Identify which cell holds the provided text, then report its [X, Y] central coordinate. 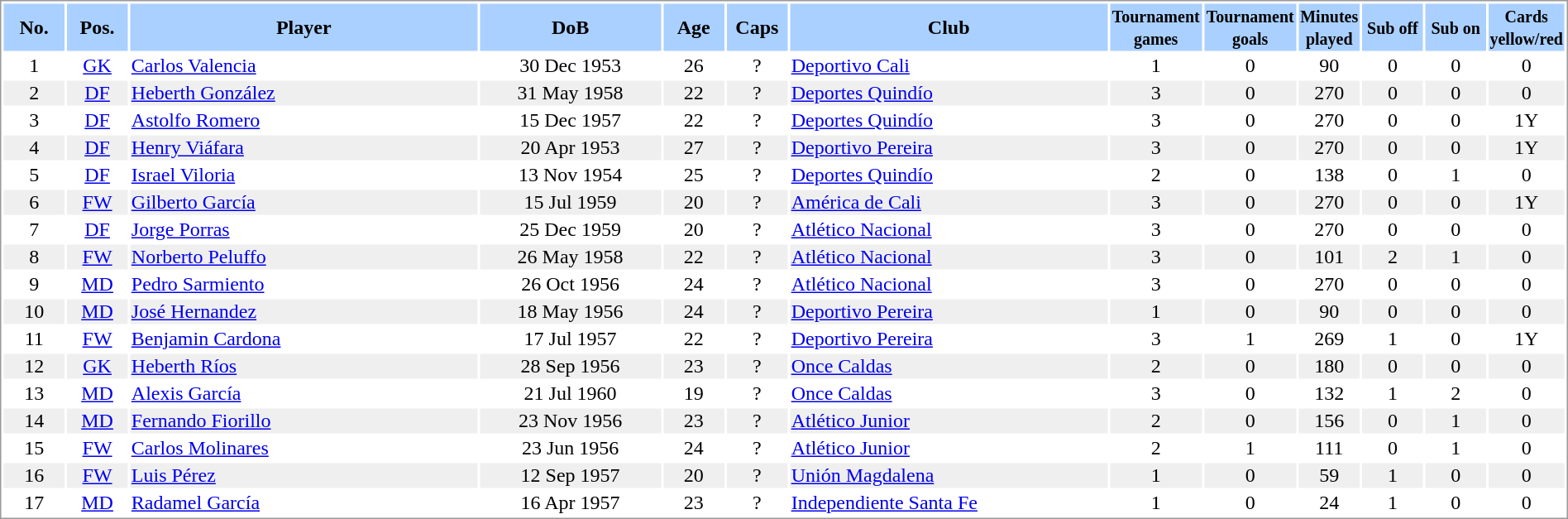
José Hernandez [304, 312]
13 [33, 393]
Henry Viáfara [304, 148]
19 [693, 393]
15 [33, 448]
DoB [571, 26]
No. [33, 26]
Fernando Fiorillo [304, 421]
4 [33, 148]
Heberth Ríos [304, 367]
26 [693, 65]
Tournamentgames [1156, 26]
17 Jul 1957 [571, 339]
8 [33, 257]
Alexis García [304, 393]
18 May 1956 [571, 312]
Carlos Molinares [304, 448]
15 Jul 1959 [571, 203]
14 [33, 421]
Sub on [1456, 26]
25 [693, 175]
23 Jun 1956 [571, 448]
20 Apr 1953 [571, 148]
26 May 1958 [571, 257]
Cardsyellow/red [1527, 26]
156 [1329, 421]
12 [33, 367]
Sub off [1393, 26]
13 Nov 1954 [571, 175]
16 [33, 476]
Independiente Santa Fe [949, 502]
Norberto Peluffo [304, 257]
Astolfo Romero [304, 120]
17 [33, 502]
27 [693, 148]
Carlos Valencia [304, 65]
9 [33, 284]
América de Cali [949, 203]
180 [1329, 367]
7 [33, 229]
Heberth González [304, 94]
Pedro Sarmiento [304, 284]
138 [1329, 175]
Unión Magdalena [949, 476]
11 [33, 339]
269 [1329, 339]
Radamel García [304, 502]
15 Dec 1957 [571, 120]
Club [949, 26]
Jorge Porras [304, 229]
111 [1329, 448]
101 [1329, 257]
59 [1329, 476]
10 [33, 312]
16 Apr 1957 [571, 502]
132 [1329, 393]
Minutesplayed [1329, 26]
25 Dec 1959 [571, 229]
Age [693, 26]
26 Oct 1956 [571, 284]
Pos. [98, 26]
30 Dec 1953 [571, 65]
Player [304, 26]
21 Jul 1960 [571, 393]
Tournamentgoals [1250, 26]
Benjamin Cardona [304, 339]
12 Sep 1957 [571, 476]
6 [33, 203]
Gilberto García [304, 203]
Deportivo Cali [949, 65]
31 May 1958 [571, 94]
23 Nov 1956 [571, 421]
Caps [758, 26]
5 [33, 175]
Luis Pérez [304, 476]
28 Sep 1956 [571, 367]
Israel Viloria [304, 175]
